Locate the cell with the specified text and output its (x, y) center coordinate. 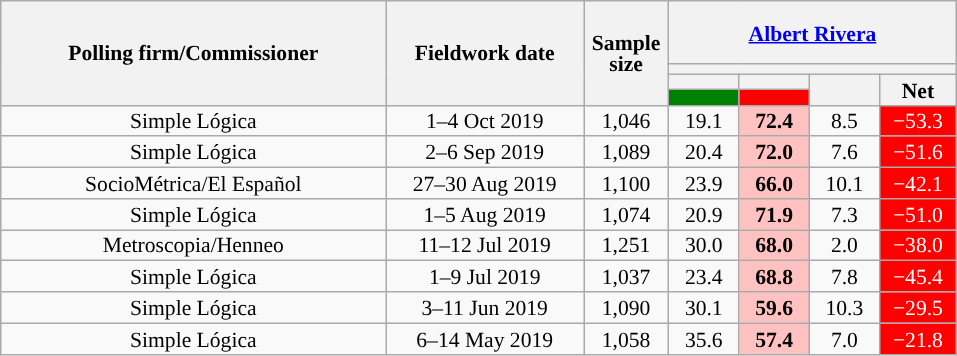
−51.6 (918, 152)
1–9 Jul 2019 (485, 276)
1,074 (626, 214)
8.5 (844, 120)
1–5 Aug 2019 (485, 214)
−53.3 (918, 120)
35.6 (704, 338)
71.9 (774, 214)
20.9 (704, 214)
72.0 (774, 152)
19.1 (704, 120)
7.3 (844, 214)
68.0 (774, 246)
11–12 Jul 2019 (485, 246)
7.0 (844, 338)
Albert Rivera (813, 32)
10.1 (844, 184)
1,251 (626, 246)
1,090 (626, 308)
7.8 (844, 276)
20.4 (704, 152)
1–4 Oct 2019 (485, 120)
Sample size (626, 53)
10.3 (844, 308)
59.6 (774, 308)
30.1 (704, 308)
27–30 Aug 2019 (485, 184)
−42.1 (918, 184)
Fieldwork date (485, 53)
−29.5 (918, 308)
Metroscopia/Henneo (194, 246)
1,089 (626, 152)
6–14 May 2019 (485, 338)
72.4 (774, 120)
23.9 (704, 184)
68.8 (774, 276)
2–6 Sep 2019 (485, 152)
2.0 (844, 246)
−21.8 (918, 338)
−38.0 (918, 246)
1,046 (626, 120)
7.6 (844, 152)
3–11 Jun 2019 (485, 308)
−51.0 (918, 214)
Polling firm/Commissioner (194, 53)
1,037 (626, 276)
66.0 (774, 184)
Net (918, 90)
23.4 (704, 276)
−45.4 (918, 276)
57.4 (774, 338)
SocioMétrica/El Español (194, 184)
30.0 (704, 246)
1,100 (626, 184)
1,058 (626, 338)
